Scan for the cell matching the given text and deliver its [x, y] coordinate at center. 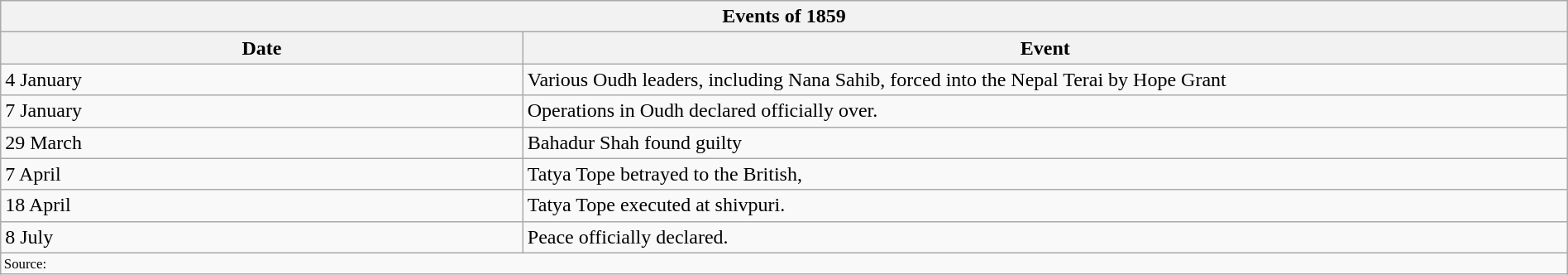
Various Oudh leaders, including Nana Sahib, forced into the Nepal Terai by Hope Grant [1045, 80]
Events of 1859 [784, 17]
Tatya Tope betrayed to the British, [1045, 174]
Source: [784, 263]
Tatya Tope executed at shivpuri. [1045, 205]
7 April [262, 174]
29 March [262, 142]
18 April [262, 205]
Date [262, 48]
Bahadur Shah found guilty [1045, 142]
Operations in Oudh declared officially over. [1045, 111]
8 July [262, 237]
Peace officially declared. [1045, 237]
4 January [262, 80]
Event [1045, 48]
7 January [262, 111]
